Pinpoint the cell where the given text exists, returning its [X, Y] midpoint coordinate. 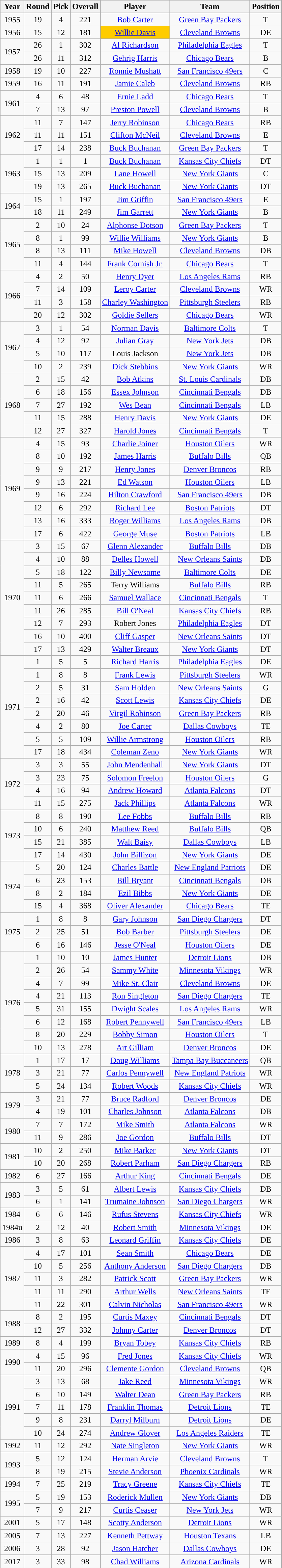
1963 [12, 174]
Player [135, 7]
197 [85, 200]
1957 [12, 52]
181 [85, 32]
68 [85, 1381]
Robert Jones [135, 623]
Stevie Anderson [135, 1471]
1967 [12, 347]
Doug Williams [135, 1060]
199 [85, 1343]
22 [61, 1304]
Jason Hatcher [135, 1548]
Richard Harris [135, 662]
Robert Woods [135, 1086]
238 [85, 148]
Lee Fobbs [135, 816]
Robert Parham [135, 1163]
33 [61, 1561]
Joe Carter [135, 726]
1979 [12, 1105]
184 [85, 893]
231 [85, 1420]
Jerry Robinson [135, 122]
256 [85, 1266]
Nate Singleton [135, 1446]
Solomon Freelon [135, 777]
Bob Atkins [135, 379]
Jamie Caleb [135, 84]
Bob Carter [135, 20]
122 [85, 572]
1959 [12, 84]
Glenn Alexander [135, 546]
John Billizon [135, 855]
Charlie Joiner [135, 444]
Roger Williams [135, 521]
148 [85, 1523]
1973 [12, 835]
1968 [12, 405]
166 [85, 1176]
Jim Griffin [135, 200]
296 [85, 1368]
168 [85, 1022]
Art Gilliam [135, 1047]
158 [85, 302]
239 [85, 366]
Los Angeles Raiders [210, 1433]
286 [85, 1137]
Anthony Anderson [135, 1266]
249 [85, 212]
Gary Johnson [135, 919]
Carlos Pennywell [135, 1073]
Franklin Thomas [135, 1407]
1964 [12, 206]
61 [85, 1189]
Cliff Gasper [135, 636]
Virgil Robinson [135, 713]
Norman Davis [135, 328]
Bobby Simon [135, 1035]
434 [85, 752]
117 [85, 353]
134 [85, 1086]
Robert Smith [135, 1227]
Rufus Stevens [135, 1215]
1961 [12, 103]
430 [85, 855]
Bruce Radford [135, 1099]
1994 [12, 1484]
Dwight Scales [135, 1009]
Walter Dean [135, 1394]
278 [85, 1047]
332 [85, 1330]
Preston Powell [135, 109]
Arizona Cardinals [210, 1561]
Wes Bean [135, 405]
40 [85, 1227]
1976 [12, 1002]
1983 [12, 1195]
Charles Battle [135, 868]
1975 [12, 932]
Walter Breaux [135, 649]
274 [85, 1433]
Henry Jones [135, 469]
James Harris [135, 456]
Tampa Bay Buccaneers [210, 1060]
368 [85, 906]
Matthew Reed [135, 829]
Bill O'Neal [135, 611]
Pick [61, 7]
Phoenix Cardinals [210, 1471]
63 [85, 1240]
Julian Gray [135, 341]
293 [85, 623]
Houston Texans [210, 1536]
97 [85, 109]
275 [85, 803]
Mike St. Clair [135, 983]
Frank Cornish Jr. [135, 264]
1995 [12, 1504]
Willie Armstrong [135, 739]
Year [12, 7]
Frank Lewis [135, 675]
55 [85, 765]
50 [85, 276]
268 [85, 1163]
Kenneth Pettway [135, 1536]
46 [85, 713]
Overall [85, 7]
James Hunter [135, 957]
Hilton Crawford [135, 495]
156 [85, 392]
Jim Garrett [135, 212]
1988 [12, 1324]
Charley Washington [135, 302]
Clemente Gordon [135, 1368]
195 [85, 1317]
Albert Lewis [135, 1189]
Ezil Bibbs [135, 893]
1987 [12, 1279]
Leroy Carter [135, 289]
Darryl Milburn [135, 1420]
2017 [12, 1561]
Samuel Wallace [135, 598]
Position [266, 7]
1978 [12, 1073]
2005 [12, 1536]
48 [85, 97]
Jake Reed [135, 1381]
80 [85, 726]
1984u [12, 1227]
1962 [12, 135]
75 [85, 777]
Coleman Zeno [135, 752]
240 [85, 829]
333 [85, 521]
93 [85, 444]
429 [85, 649]
1966 [12, 296]
1989 [12, 1343]
151 [85, 135]
Bryan Tobey [135, 1343]
1990 [12, 1362]
Billy Newsome [135, 572]
290 [85, 1292]
Herman Arvie [135, 1459]
Jack Phillips [135, 803]
St. Louis Cardinals [210, 379]
96 [85, 1356]
219 [85, 1484]
Clifton McNeil [135, 135]
Henry Davis [135, 418]
Richard Lee [135, 508]
Ed Watson [135, 482]
Trumaine Johnson [135, 1202]
229 [85, 1035]
Dick Stebbins [135, 366]
Willie Williams [135, 238]
Goldie Sellers [135, 315]
Team [210, 7]
1955 [12, 20]
301 [85, 1304]
1993 [12, 1465]
312 [85, 58]
111 [85, 251]
67 [85, 546]
422 [85, 533]
250 [85, 1150]
282 [85, 1279]
172 [85, 1124]
1969 [12, 488]
1956 [12, 32]
28 [61, 1548]
Walt Baisy [135, 842]
Joe Gordon [135, 1137]
327 [85, 431]
Essex Johnson [135, 392]
Bob Barber [135, 932]
1992 [12, 1446]
2001 [12, 1523]
Sam Holden [135, 688]
Willie Davis [135, 32]
144 [85, 264]
Sammy White [135, 970]
Ernie Ladd [135, 97]
209 [85, 174]
Alphonse Dotson [135, 225]
190 [85, 816]
2006 [12, 1548]
Calvin Nicholas [135, 1304]
Arthur King [135, 1176]
Mike Smith [135, 1124]
Henry Dyer [135, 276]
Louis Jackson [135, 353]
288 [85, 418]
Curtis Maxey [135, 1317]
1981 [12, 1157]
Oliver Alexander [135, 906]
Sean Smith [135, 1253]
Arthur Wells [135, 1292]
Andrew Glover [135, 1433]
Ronnie Mushatt [135, 71]
Patrick Scott [135, 1279]
191 [85, 84]
Al Richardson [135, 45]
Roderick Mullen [135, 1497]
Mike Barker [135, 1150]
Lane Howell [135, 174]
Chad Williams [135, 1561]
1965 [12, 244]
215 [85, 1471]
1972 [12, 784]
149 [85, 1394]
1958 [12, 71]
1974 [12, 887]
285 [85, 611]
Round [38, 7]
Robert Pennywell [135, 1022]
147 [85, 122]
Delles Howell [135, 559]
Mike Howell [135, 251]
400 [85, 636]
113 [85, 996]
385 [85, 842]
88 [85, 559]
155 [85, 1009]
Johnny Carter [135, 1330]
51 [85, 932]
Terry Williams [135, 585]
Curtis Ceaser [135, 1510]
Andrew Howard [135, 791]
1971 [12, 707]
1970 [12, 597]
Fred Jones [135, 1356]
94 [85, 791]
John Mendenhall [135, 765]
Charles Johnson [135, 1112]
1982 [12, 1176]
Bill Bryant [135, 880]
178 [85, 1407]
George Muse [135, 533]
224 [85, 495]
Harold Jones [135, 431]
Jesse O'Neal [135, 945]
1986 [12, 1240]
1991 [12, 1407]
141 [85, 1202]
Leonard Griffin [135, 1240]
Ron Singleton [135, 996]
Scott Lewis [135, 700]
Gehrig Harris [135, 58]
1980 [12, 1131]
1984 [12, 1215]
Tracy Greene [135, 1484]
Scotty Anderson [135, 1523]
98 [85, 1561]
266 [85, 598]
